Detect which cell encompasses the target text, then output its (x, y) center coordinate. 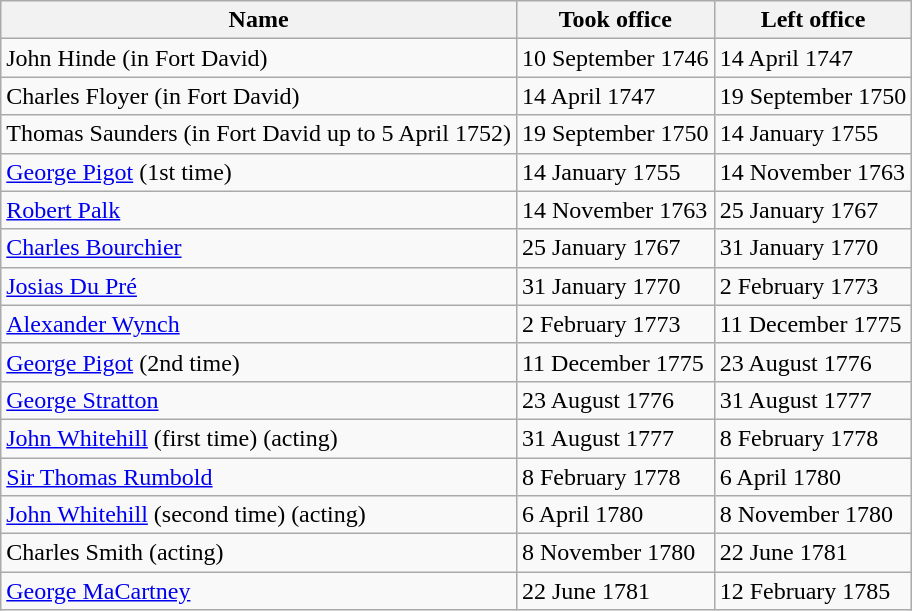
12 February 1785 (813, 591)
Name (259, 20)
John Hinde (in Fort David) (259, 58)
Left office (813, 20)
George Stratton (259, 400)
George MaCartney (259, 591)
Thomas Saunders (in Fort David up to 5 April 1752) (259, 134)
John Whitehill (second time) (acting) (259, 515)
Robert Palk (259, 210)
George Pigot (1st time) (259, 172)
Sir Thomas Rumbold (259, 477)
Charles Smith (acting) (259, 553)
Alexander Wynch (259, 324)
10 September 1746 (615, 58)
John Whitehill (first time) (acting) (259, 438)
Took office (615, 20)
Josias Du Pré (259, 286)
George Pigot (2nd time) (259, 362)
Charles Bourchier (259, 248)
Charles Floyer (in Fort David) (259, 96)
